Find where the given text appears and provide that cell's center as [X, Y] coordinate. 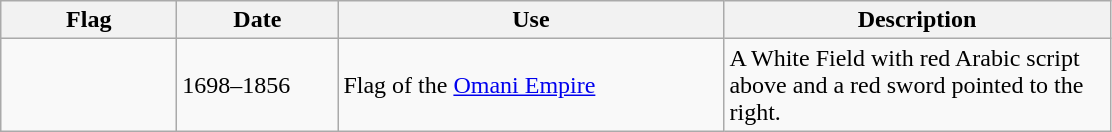
A White Field with red Arabic script above and a red sword pointed to the right. [917, 85]
1698–1856 [258, 85]
Flag of the Omani Empire [531, 85]
Flag [89, 20]
Use [531, 20]
Description [917, 20]
Date [258, 20]
